Search for the cell housing the specified text and yield its (X, Y) center coordinate. 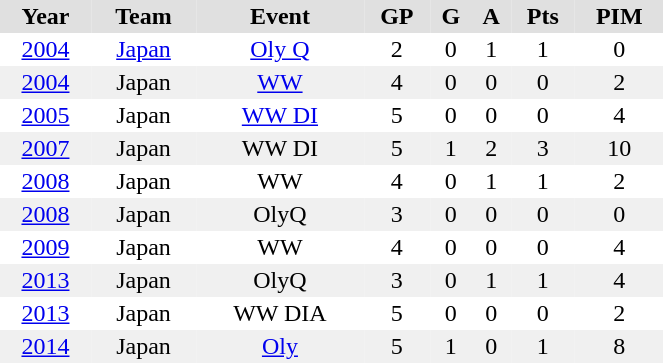
Event (280, 16)
Team (144, 16)
Oly (280, 346)
A (492, 16)
G (451, 16)
WW DIA (280, 314)
Oly Q (280, 50)
GP (397, 16)
Pts (543, 16)
2014 (46, 346)
2007 (46, 148)
Year (46, 16)
2005 (46, 116)
2009 (46, 248)
